Determine the [x, y] coordinate at the center of the cell enclosing the given text.  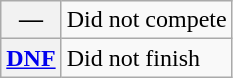
— [31, 20]
Did not compete [146, 20]
Did not finish [146, 58]
DNF [31, 58]
